Find where the given text appears and provide that cell's center as [x, y] coordinate. 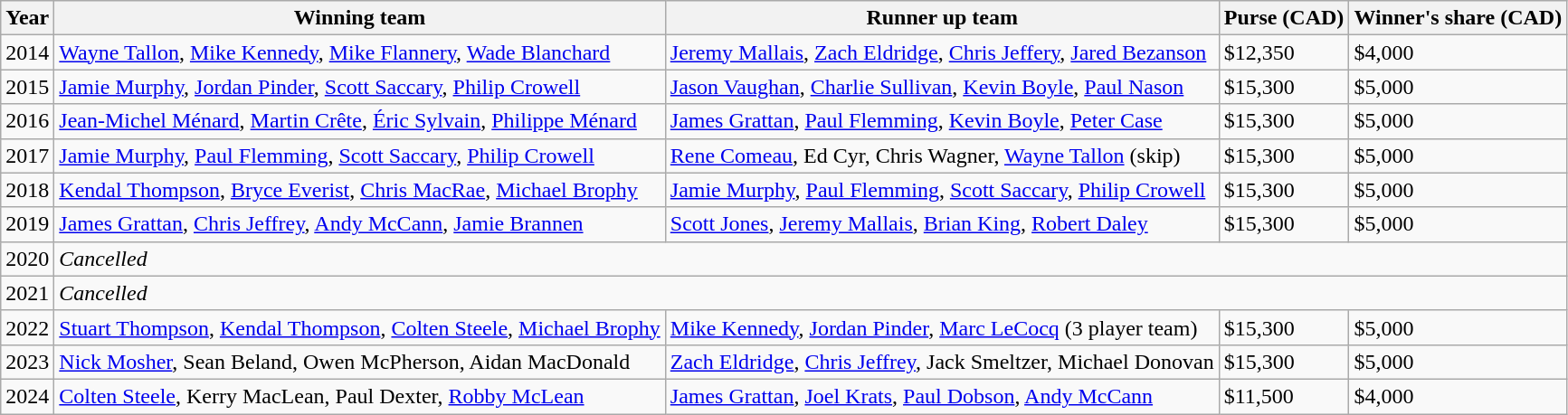
Purse (CAD) [1284, 18]
James Grattan, Chris Jeffrey, Andy McCann, Jamie Brannen [360, 224]
$11,500 [1284, 396]
James Grattan, Paul Flemming, Kevin Boyle, Peter Case [942, 121]
2017 [27, 156]
2018 [27, 190]
Colten Steele, Kerry MacLean, Paul Dexter, Robby McLean [360, 396]
2024 [27, 396]
2016 [27, 121]
$12,350 [1284, 52]
Wayne Tallon, Mike Kennedy, Mike Flannery, Wade Blanchard [360, 52]
Winner's share (CAD) [1459, 18]
2019 [27, 224]
Stuart Thompson, Kendal Thompson, Colten Steele, Michael Brophy [360, 327]
Winning team [360, 18]
Jeremy Mallais, Zach Eldridge, Chris Jeffery, Jared Bezanson [942, 52]
James Grattan, Joel Krats, Paul Dobson, Andy McCann [942, 396]
Rene Comeau, Ed Cyr, Chris Wagner, Wayne Tallon (skip) [942, 156]
2022 [27, 327]
2015 [27, 87]
Jamie Murphy, Jordan Pinder, Scott Saccary, Philip Crowell [360, 87]
Nick Mosher, Sean Beland, Owen McPherson, Aidan MacDonald [360, 362]
Jean-Michel Ménard, Martin Crête, Éric Sylvain, Philippe Ménard [360, 121]
2014 [27, 52]
2021 [27, 293]
2023 [27, 362]
Zach Eldridge, Chris Jeffrey, Jack Smeltzer, Michael Donovan [942, 362]
Jason Vaughan, Charlie Sullivan, Kevin Boyle, Paul Nason [942, 87]
Kendal Thompson, Bryce Everist, Chris MacRae, Michael Brophy [360, 190]
Year [27, 18]
Runner up team [942, 18]
2020 [27, 259]
Scott Jones, Jeremy Mallais, Brian King, Robert Daley [942, 224]
Mike Kennedy, Jordan Pinder, Marc LeCocq (3 player team) [942, 327]
